Provide the [X, Y] coordinate of the cell's center where the given text is located.  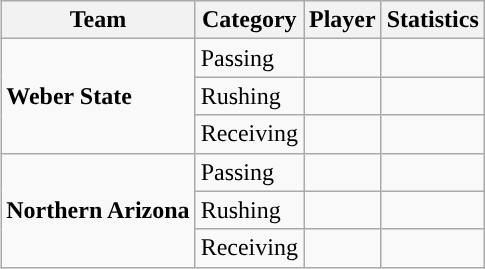
Statistics [432, 20]
Weber State [98, 96]
Team [98, 20]
Player [343, 20]
Category [249, 20]
Northern Arizona [98, 210]
